Determine the (x, y) coordinate at the center of the cell enclosing the given text.  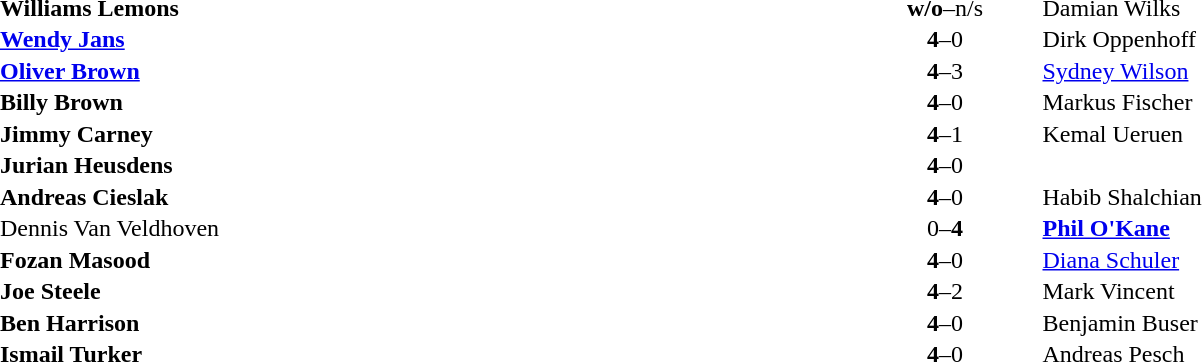
4–2 (944, 291)
4–3 (944, 71)
4–1 (944, 134)
0–4 (944, 229)
